Capture the cell that displays the provided text and extract its (X, Y) central coordinate. 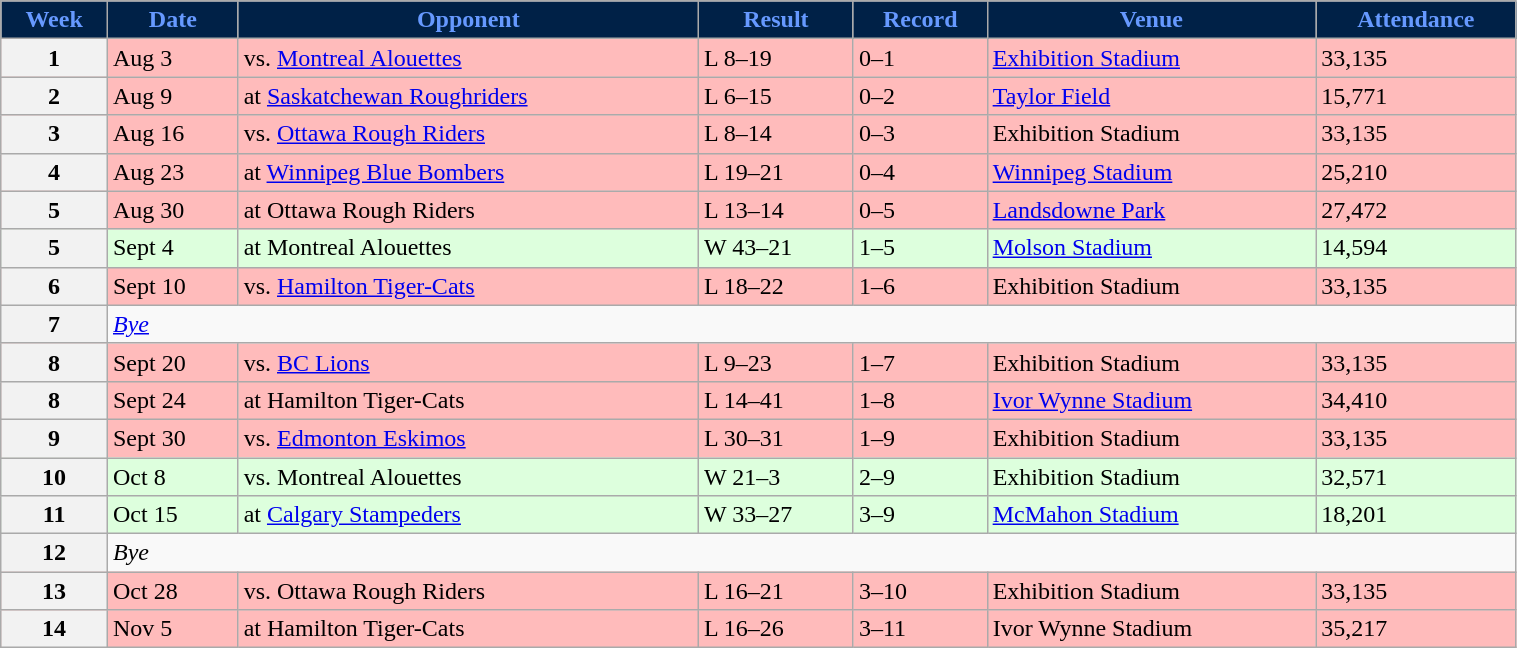
1–9 (920, 438)
Sept 10 (172, 286)
0–5 (920, 210)
0–2 (920, 96)
9 (54, 438)
Nov 5 (172, 629)
13 (54, 591)
14,594 (1416, 248)
Sept 4 (172, 248)
at Calgary Stampeders (468, 515)
L 14–41 (776, 400)
L 19–21 (776, 172)
0–1 (920, 58)
L 16–21 (776, 591)
L 13–14 (776, 210)
Aug 23 (172, 172)
18,201 (1416, 515)
L 8–19 (776, 58)
W 21–3 (776, 477)
vs. Hamilton Tiger-Cats (468, 286)
2 (54, 96)
Taylor Field (1151, 96)
25,210 (1416, 172)
7 (54, 324)
0–3 (920, 134)
6 (54, 286)
Oct 8 (172, 477)
3–10 (920, 591)
Winnipeg Stadium (1151, 172)
Week (54, 20)
15,771 (1416, 96)
L 9–23 (776, 362)
3–11 (920, 629)
4 (54, 172)
3–9 (920, 515)
35,217 (1416, 629)
Record (920, 20)
Result (776, 20)
Date (172, 20)
at Montreal Alouettes (468, 248)
at Winnipeg Blue Bombers (468, 172)
Aug 9 (172, 96)
Sept 30 (172, 438)
27,472 (1416, 210)
L 16–26 (776, 629)
Venue (1151, 20)
34,410 (1416, 400)
2–9 (920, 477)
Sept 24 (172, 400)
Sept 20 (172, 362)
L 18–22 (776, 286)
Oct 28 (172, 591)
3 (54, 134)
W 33–27 (776, 515)
32,571 (1416, 477)
12 (54, 553)
1–8 (920, 400)
14 (54, 629)
0–4 (920, 172)
McMahon Stadium (1151, 515)
L 6–15 (776, 96)
vs. Edmonton Eskimos (468, 438)
1–6 (920, 286)
at Saskatchewan Roughriders (468, 96)
1–5 (920, 248)
Opponent (468, 20)
Aug 30 (172, 210)
Aug 3 (172, 58)
1–7 (920, 362)
Attendance (1416, 20)
10 (54, 477)
1 (54, 58)
W 43–21 (776, 248)
Landsdowne Park (1151, 210)
L 30–31 (776, 438)
Molson Stadium (1151, 248)
L 8–14 (776, 134)
at Ottawa Rough Riders (468, 210)
Aug 16 (172, 134)
vs. BC Lions (468, 362)
Oct 15 (172, 515)
11 (54, 515)
